For the text-containing cell, return its midpoint in (x, y) coordinate format. 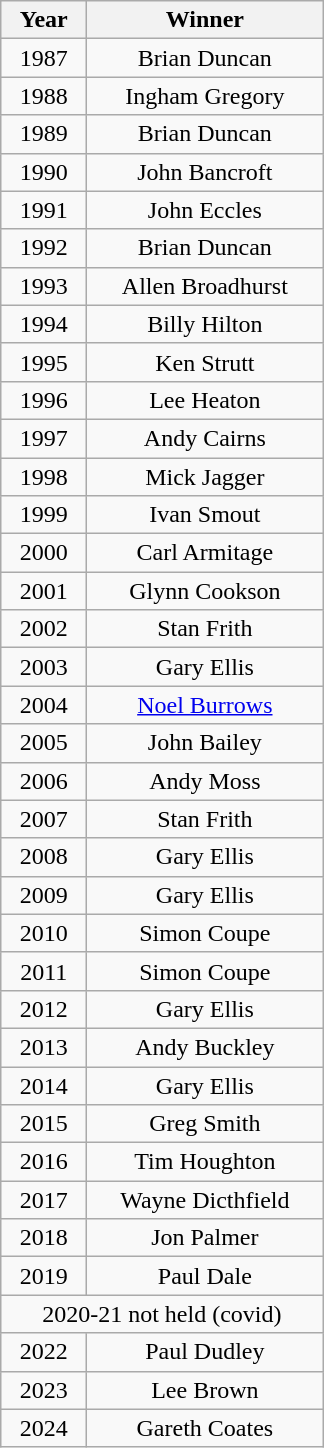
Year (44, 20)
Andy Cairns (205, 438)
Tim Houghton (205, 1162)
1987 (44, 58)
Wayne Dicthfield (205, 1200)
2004 (44, 705)
Ivan Smout (205, 515)
Ingham Gregory (205, 96)
Carl Armitage (205, 553)
1996 (44, 400)
Mick Jagger (205, 477)
2013 (44, 1047)
Jon Palmer (205, 1238)
1994 (44, 324)
Billy Hilton (205, 324)
1997 (44, 438)
2008 (44, 857)
Allen Broadhurst (205, 286)
1990 (44, 172)
Winner (205, 20)
Greg Smith (205, 1124)
Andy Moss (205, 781)
2019 (44, 1276)
2007 (44, 819)
1993 (44, 286)
John Bancroft (205, 172)
2014 (44, 1085)
1988 (44, 96)
2012 (44, 1009)
1991 (44, 210)
1995 (44, 362)
2005 (44, 743)
2006 (44, 781)
2024 (44, 1428)
2009 (44, 895)
Paul Dale (205, 1276)
John Bailey (205, 743)
2002 (44, 629)
2015 (44, 1124)
2020-21 not held (covid) (162, 1314)
2022 (44, 1352)
1999 (44, 515)
1989 (44, 134)
2000 (44, 553)
2001 (44, 591)
Lee Heaton (205, 400)
2010 (44, 933)
Lee Brown (205, 1390)
2023 (44, 1390)
Gareth Coates (205, 1428)
John Eccles (205, 210)
2016 (44, 1162)
Glynn Cookson (205, 591)
Andy Buckley (205, 1047)
1998 (44, 477)
2003 (44, 667)
Noel Burrows (205, 705)
1992 (44, 248)
2018 (44, 1238)
2017 (44, 1200)
Ken Strutt (205, 362)
2011 (44, 971)
Paul Dudley (205, 1352)
